Extract the [X, Y] coordinate from the center of the cell holding the provided text.  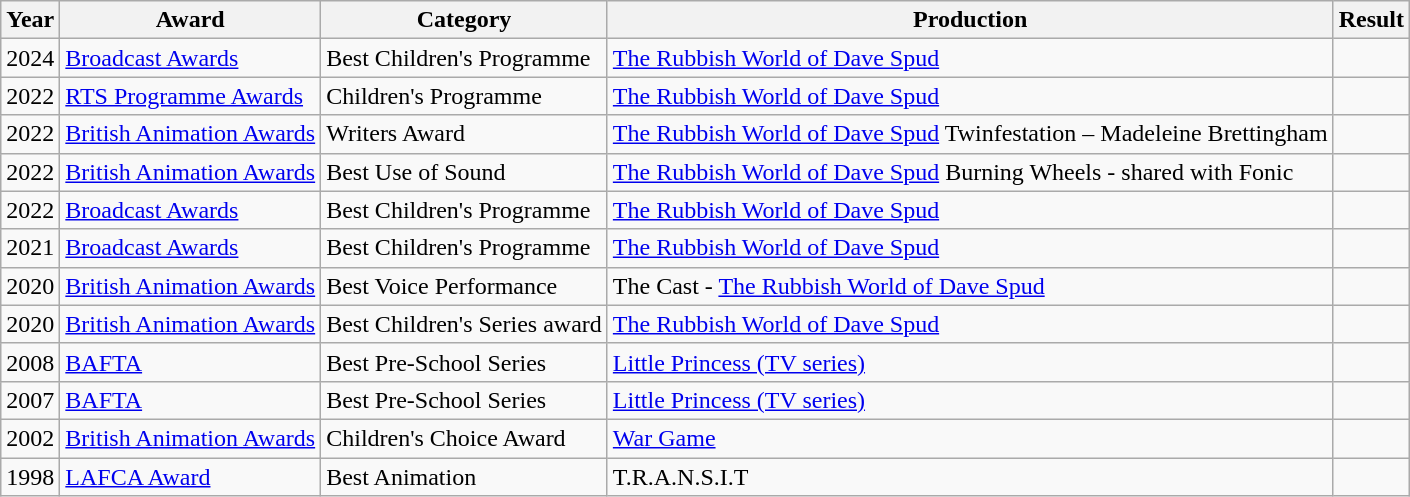
2021 [30, 248]
Children's Programme [464, 96]
Year [30, 20]
Best Children's Series award [464, 324]
War Game [970, 438]
Result [1371, 20]
RTS Programme Awards [190, 96]
Writers Award [464, 134]
Children's Choice Award [464, 438]
T.R.A.N.S.I.T [970, 477]
LAFCA Award [190, 477]
Best Animation [464, 477]
2007 [30, 400]
Award [190, 20]
Best Voice Performance [464, 286]
The Cast - The Rubbish World of Dave Spud [970, 286]
1998 [30, 477]
The Rubbish World of Dave Spud Burning Wheels - shared with Fonic [970, 172]
Production [970, 20]
2024 [30, 58]
Best Use of Sound [464, 172]
2008 [30, 362]
The Rubbish World of Dave Spud Twinfestation – Madeleine Brettingham [970, 134]
Category [464, 20]
2002 [30, 438]
